Identify which cell holds the provided text, then report its [x, y] central coordinate. 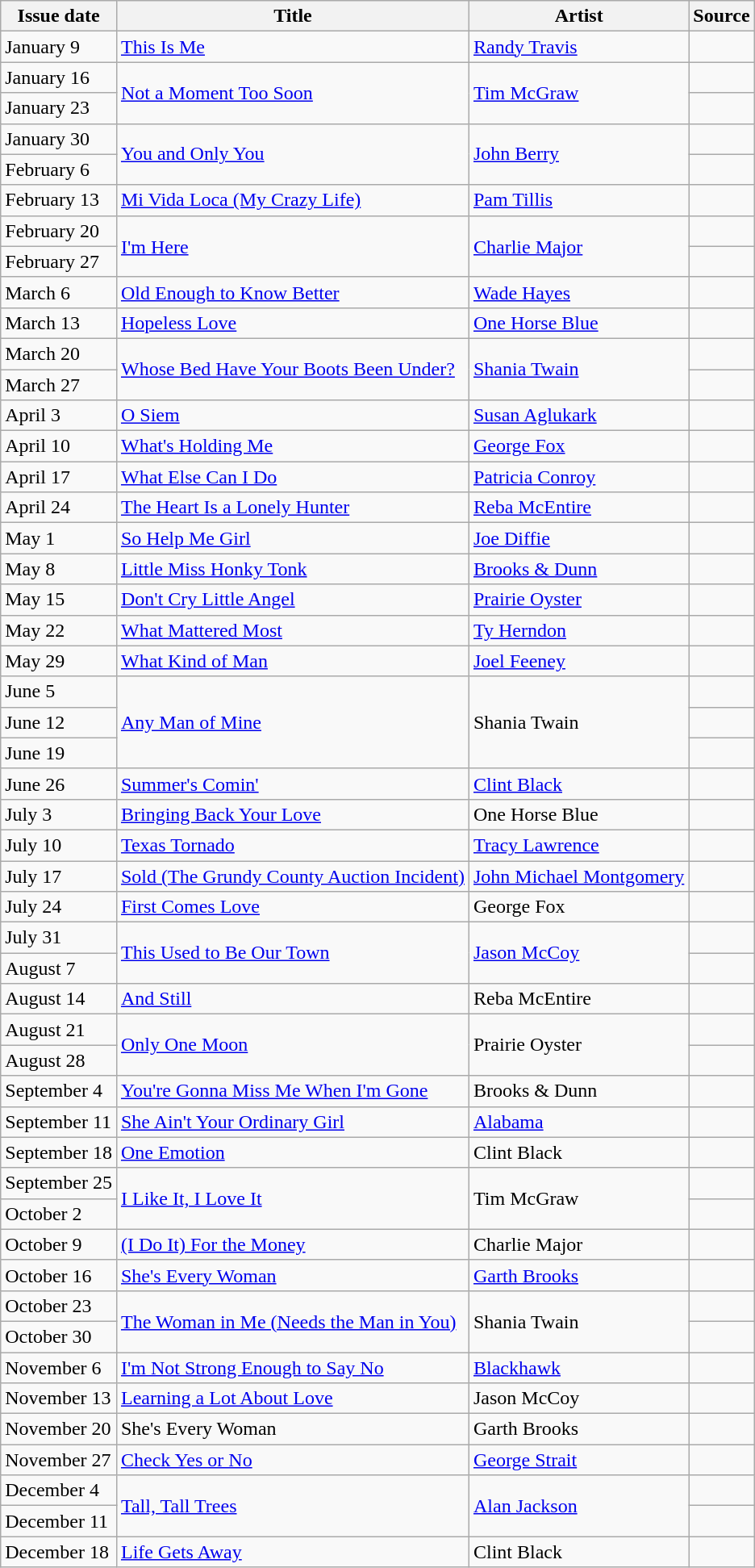
Wade Hayes [578, 292]
December 18 [59, 1552]
Pam Tillis [578, 200]
First Comes Love [292, 907]
October 30 [59, 1336]
April 3 [59, 416]
May 1 [59, 538]
And Still [292, 999]
Summer's Comin' [292, 784]
Source [721, 16]
George Strait [578, 1460]
This Used to Be Our Town [292, 953]
March 6 [59, 292]
May 22 [59, 630]
Not a Moment Too Soon [292, 93]
What Mattered Most [292, 630]
Ty Herndon [578, 630]
Title [292, 16]
April 24 [59, 508]
November 6 [59, 1368]
What's Holding Me [292, 446]
Tall, Tall Trees [292, 1506]
November 20 [59, 1429]
The Woman in Me (Needs the Man in You) [292, 1321]
February 20 [59, 231]
This Is Me [292, 47]
The Heart Is a Lonely Hunter [292, 508]
August 14 [59, 999]
June 26 [59, 784]
Sold (The Grundy County Auction Incident) [292, 876]
September 11 [59, 1122]
Little Miss Honky Tonk [292, 569]
December 11 [59, 1521]
Check Yes or No [292, 1460]
She Ain't Your Ordinary Girl [292, 1122]
Tracy Lawrence [578, 845]
June 19 [59, 753]
July 17 [59, 876]
Don't Cry Little Angel [292, 600]
Only One Moon [292, 1045]
March 20 [59, 353]
John Berry [578, 154]
Whose Bed Have Your Boots Been Under? [292, 369]
July 3 [59, 814]
Hopeless Love [292, 323]
January 30 [59, 139]
January 9 [59, 47]
January 16 [59, 77]
July 10 [59, 845]
February 6 [59, 169]
March 27 [59, 385]
Learning a Lot About Love [292, 1399]
Alan Jackson [578, 1506]
August 7 [59, 968]
September 4 [59, 1091]
June 12 [59, 722]
June 5 [59, 692]
July 24 [59, 907]
May 29 [59, 661]
Susan Aglukark [578, 416]
October 16 [59, 1275]
March 13 [59, 323]
(I Do It) For the Money [292, 1244]
John Michael Montgomery [578, 876]
What Kind of Man [292, 661]
O Siem [292, 416]
Issue date [59, 16]
January 23 [59, 108]
August 28 [59, 1060]
December 4 [59, 1491]
Artist [578, 16]
Old Enough to Know Better [292, 292]
Any Man of Mine [292, 722]
What Else Can I Do [292, 477]
August 21 [59, 1030]
October 2 [59, 1214]
November 13 [59, 1399]
October 9 [59, 1244]
Bringing Back Your Love [292, 814]
Blackhawk [578, 1368]
April 17 [59, 477]
October 23 [59, 1306]
Alabama [578, 1122]
Mi Vida Loca (My Crazy Life) [292, 200]
July 31 [59, 938]
Texas Tornado [292, 845]
One Emotion [292, 1152]
Randy Travis [578, 47]
I'm Here [292, 246]
Joe Diffie [578, 538]
September 25 [59, 1183]
May 15 [59, 600]
September 18 [59, 1152]
Patricia Conroy [578, 477]
So Help Me Girl [292, 538]
November 27 [59, 1460]
Joel Feeney [578, 661]
February 27 [59, 261]
You're Gonna Miss Me When I'm Gone [292, 1091]
April 10 [59, 446]
I'm Not Strong Enough to Say No [292, 1368]
I Like It, I Love It [292, 1198]
May 8 [59, 569]
February 13 [59, 200]
You and Only You [292, 154]
Life Gets Away [292, 1552]
